Extract the [X, Y] coordinate from the center of the cell holding the provided text.  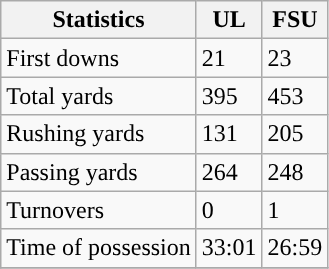
UL [229, 20]
453 [295, 96]
Time of possession [99, 248]
131 [229, 134]
26:59 [295, 248]
First downs [99, 58]
395 [229, 96]
1 [295, 210]
21 [229, 58]
Passing yards [99, 172]
Statistics [99, 20]
Total yards [99, 96]
264 [229, 172]
205 [295, 134]
33:01 [229, 248]
23 [295, 58]
FSU [295, 20]
248 [295, 172]
0 [229, 210]
Turnovers [99, 210]
Rushing yards [99, 134]
